Return the [X, Y] coordinate for the center point of the cell that contains the specified text.  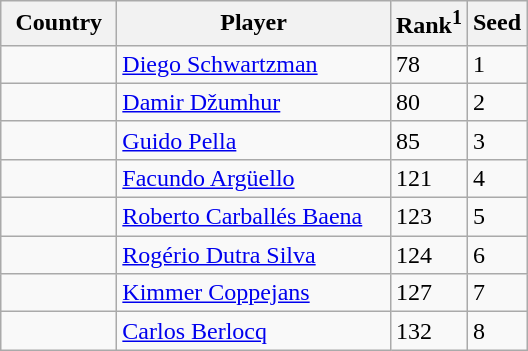
3 [496, 140]
132 [428, 331]
Facundo Argüello [254, 178]
127 [428, 293]
78 [428, 64]
Diego Schwartzman [254, 64]
4 [496, 178]
5 [496, 217]
Carlos Berlocq [254, 331]
123 [428, 217]
2 [496, 102]
Guido Pella [254, 140]
8 [496, 331]
80 [428, 102]
124 [428, 255]
Country [59, 24]
6 [496, 255]
1 [496, 64]
Rogério Dutra Silva [254, 255]
85 [428, 140]
7 [496, 293]
121 [428, 178]
Player [254, 24]
Rank1 [428, 24]
Seed [496, 24]
Damir Džumhur [254, 102]
Roberto Carballés Baena [254, 217]
Kimmer Coppejans [254, 293]
